From the cell containing the given text, extract its center point as [X, Y] coordinate. 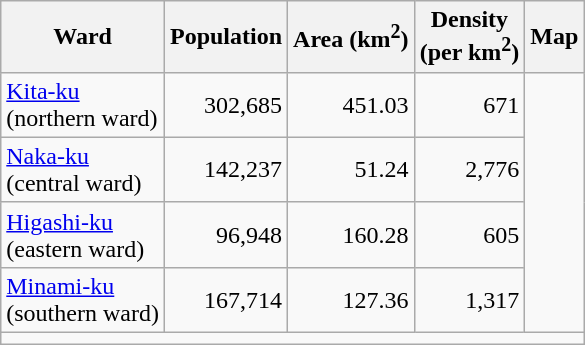
Kita-ku(northern ward) [83, 104]
671 [470, 104]
96,948 [226, 234]
127.36 [352, 300]
Area (km2) [352, 37]
Minami-ku(southern ward) [83, 300]
302,685 [226, 104]
Population [226, 37]
Naka-ku(central ward) [83, 170]
142,237 [226, 170]
2,776 [470, 170]
Map [554, 37]
51.24 [352, 170]
Higashi-ku(eastern ward) [83, 234]
451.03 [352, 104]
1,317 [470, 300]
167,714 [226, 300]
160.28 [352, 234]
Ward [83, 37]
Density(per km2) [470, 37]
605 [470, 234]
